Return [X, Y] of the center of cell containing provided text 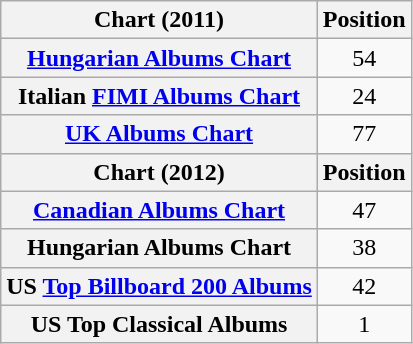
24 [364, 96]
47 [364, 210]
54 [364, 58]
US Top Billboard 200 Albums [160, 286]
77 [364, 134]
38 [364, 248]
1 [364, 324]
42 [364, 286]
UK Albums Chart [160, 134]
Chart (2011) [160, 20]
US Top Classical Albums [160, 324]
Canadian Albums Chart [160, 210]
Italian FIMI Albums Chart [160, 96]
Chart (2012) [160, 172]
